Find where the given text appears and provide that cell's center as (X, Y) coordinate. 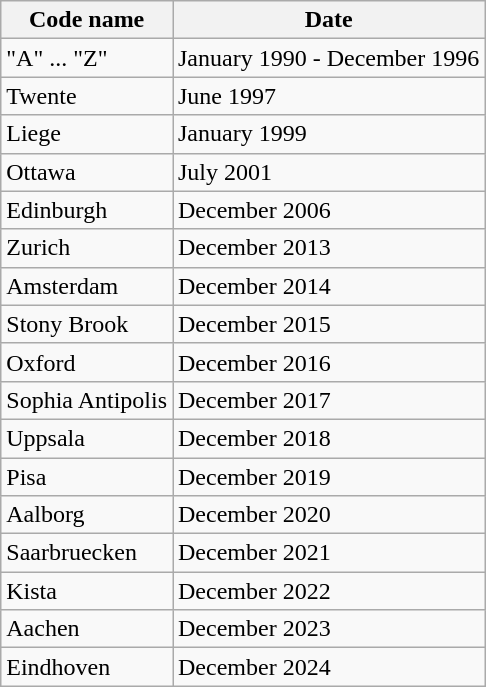
Twente (87, 96)
"A" ... "Z" (87, 58)
Zurich (87, 248)
Aalborg (87, 515)
December 2013 (328, 248)
Code name (87, 20)
Kista (87, 591)
Edinburgh (87, 210)
Eindhoven (87, 667)
Ottawa (87, 172)
December 2020 (328, 515)
December 2006 (328, 210)
Liege (87, 134)
Uppsala (87, 438)
Stony Brook (87, 324)
December 2014 (328, 286)
Amsterdam (87, 286)
Date (328, 20)
December 2015 (328, 324)
December 2016 (328, 362)
January 1999 (328, 134)
Sophia Antipolis (87, 400)
January 1990 - December 1996 (328, 58)
Aachen (87, 629)
June 1997 (328, 96)
December 2018 (328, 438)
December 2017 (328, 400)
December 2019 (328, 477)
December 2022 (328, 591)
December 2021 (328, 553)
July 2001 (328, 172)
December 2023 (328, 629)
December 2024 (328, 667)
Oxford (87, 362)
Pisa (87, 477)
Saarbruecken (87, 553)
